Identify which cell holds the provided text, then report its (x, y) central coordinate. 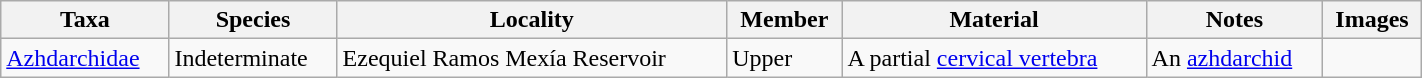
Notes (1234, 20)
Indeterminate (253, 58)
Upper (784, 58)
Images (1372, 20)
Species (253, 20)
Member (784, 20)
Azhdarchidae (85, 58)
An azhdarchid (1234, 58)
A partial cervical vertebra (994, 58)
Locality (532, 20)
Ezequiel Ramos Mexía Reservoir (532, 58)
Taxa (85, 20)
Material (994, 20)
